Return (x, y) of the center of cell containing provided text 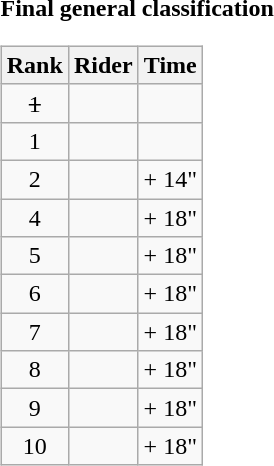
Rank (34, 65)
9 (34, 408)
2 (34, 179)
Time (170, 65)
8 (34, 370)
4 (34, 217)
10 (34, 446)
+ 14" (170, 179)
5 (34, 256)
6 (34, 294)
7 (34, 332)
Rider (103, 65)
